Determine the [x, y] coordinate at the center of the cell enclosing the given text.  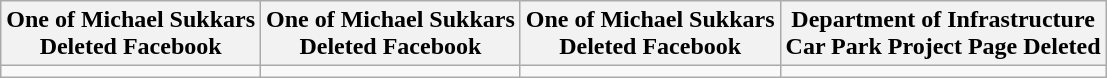
Department of InfrastructureCar Park Project Page Deleted [943, 34]
